Return [x, y] of the center of cell containing provided text 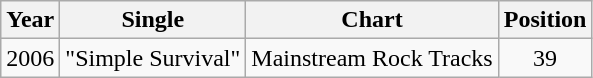
39 [545, 58]
Mainstream Rock Tracks [372, 58]
"Simple Survival" [153, 58]
Single [153, 20]
Year [30, 20]
2006 [30, 58]
Chart [372, 20]
Position [545, 20]
